Scan for the cell matching the given text and deliver its [x, y] coordinate at center. 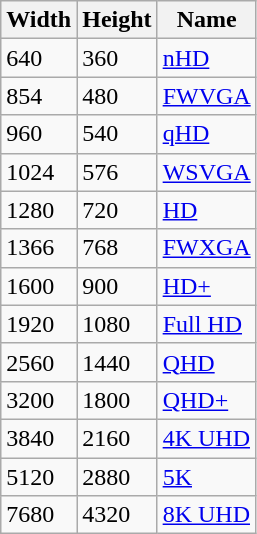
1080 [117, 324]
1280 [39, 210]
Height [117, 20]
4K UHD [206, 438]
WSVGA [206, 172]
360 [117, 58]
3200 [39, 400]
qHD [206, 134]
1024 [39, 172]
5120 [39, 477]
640 [39, 58]
1920 [39, 324]
1440 [117, 362]
2160 [117, 438]
720 [117, 210]
Name [206, 20]
768 [117, 248]
900 [117, 286]
1800 [117, 400]
8K UHD [206, 515]
HD+ [206, 286]
2560 [39, 362]
480 [117, 96]
QHD [206, 362]
Full HD [206, 324]
HD [206, 210]
960 [39, 134]
3840 [39, 438]
Width [39, 20]
576 [117, 172]
4320 [117, 515]
nHD [206, 58]
7680 [39, 515]
QHD+ [206, 400]
2880 [117, 477]
540 [117, 134]
FWXGA [206, 248]
5K [206, 477]
FWVGA [206, 96]
854 [39, 96]
1600 [39, 286]
1366 [39, 248]
